Extract the [x, y] coordinate from the center of the cell holding the provided text.  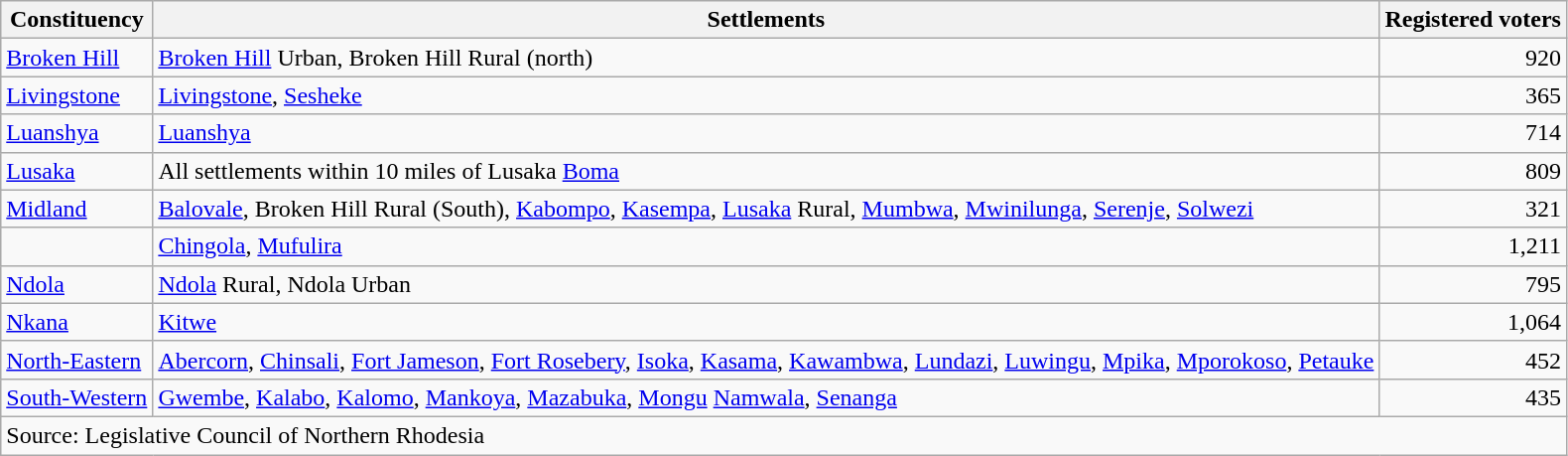
South-Western [77, 397]
714 [1473, 133]
Constituency [77, 20]
Broken Hill Urban, Broken Hill Rural (north) [766, 58]
Registered voters [1473, 20]
Kitwe [766, 322]
Abercorn, Chinsali, Fort Jameson, Fort Rosebery, Isoka, Kasama, Kawambwa, Lundazi, Luwingu, Mpika, Mporokoso, Petauke [766, 360]
Lusaka [77, 171]
Ndola Rural, Ndola Urban [766, 284]
Settlements [766, 20]
Nkana [77, 322]
All settlements within 10 miles of Lusaka Boma [766, 171]
Midland [77, 209]
1,211 [1473, 246]
435 [1473, 397]
809 [1473, 171]
365 [1473, 95]
1,064 [1473, 322]
Chingola, Mufulira [766, 246]
795 [1473, 284]
Gwembe, Kalabo, Kalomo, Mankoya, Mazabuka, Mongu Namwala, Senanga [766, 397]
North-Eastern [77, 360]
Broken Hill [77, 58]
Ndola [77, 284]
Source: Legislative Council of Northern Rhodesia [784, 435]
920 [1473, 58]
Livingstone, Sesheke [766, 95]
321 [1473, 209]
Balovale, Broken Hill Rural (South), Kabompo, Kasempa, Lusaka Rural, Mumbwa, Mwinilunga, Serenje, Solwezi [766, 209]
452 [1473, 360]
Livingstone [77, 95]
